Extract the [x, y] coordinate from the center of the cell holding the provided text.  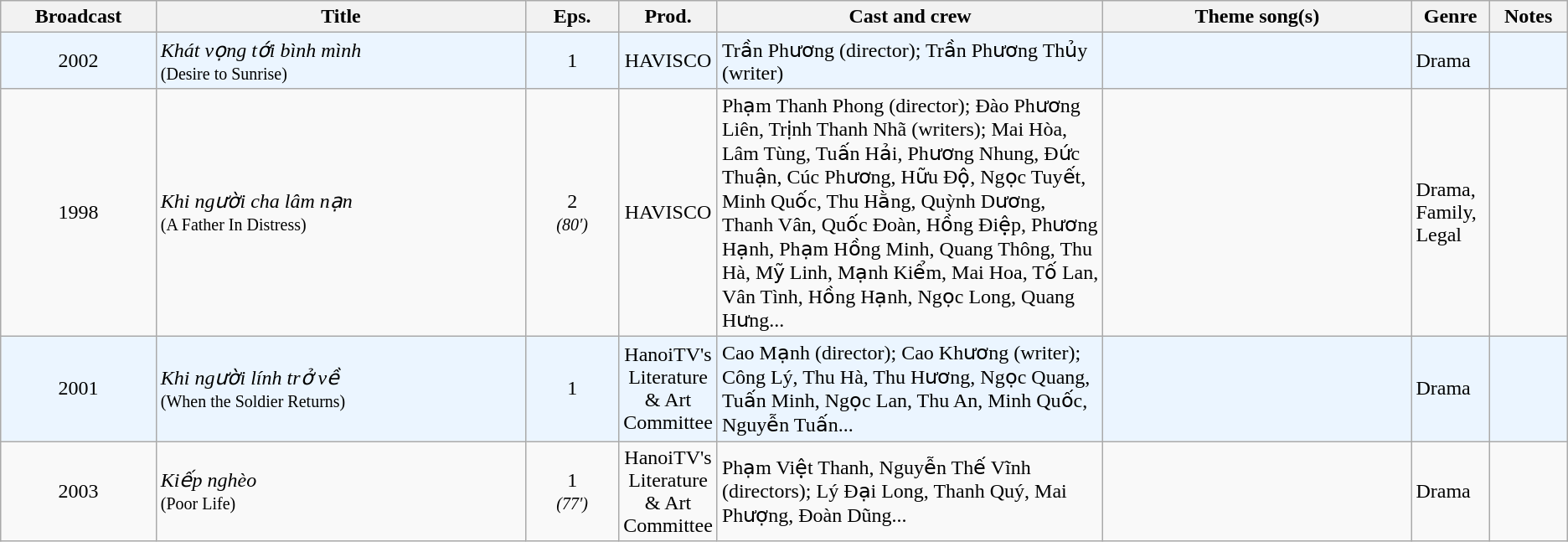
Khi người cha lâm nạn (A Father In Distress) [340, 212]
Khát vọng tới bình mình (Desire to Sunrise) [340, 60]
Kiếp nghèo (Poor Life) [340, 491]
Cao Mạnh (director); Cao Khương (writer); Công Lý, Thu Hà, Thu Hương, Ngọc Quang, Tuấn Minh, Ngọc Lan, Thu An, Minh Quốc, Nguyễn Tuấn... [910, 389]
Khi người lính trở về (When the Soldier Returns) [340, 389]
Genre [1451, 17]
2002 [79, 60]
2003 [79, 491]
Notes [1528, 17]
2(80′) [573, 212]
Phạm Việt Thanh, Nguyễn Thế Vĩnh (directors); Lý Đại Long, Thanh Quý, Mai Phượng, Đoàn Dũng... [910, 491]
Broadcast [79, 17]
1998 [79, 212]
Cast and crew [910, 17]
Drama, Family, Legal [1451, 212]
1(77′) [573, 491]
Prod. [668, 17]
Theme song(s) [1257, 17]
2001 [79, 389]
Title [340, 17]
Trần Phương (director); Trần Phương Thủy (writer) [910, 60]
Eps. [573, 17]
